Capture the cell that displays the provided text and extract its (x, y) central coordinate. 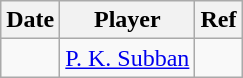
P. K. Subban (128, 58)
Date (30, 20)
Player (128, 20)
Ref (218, 20)
